Return (x, y) of the center of cell containing provided text 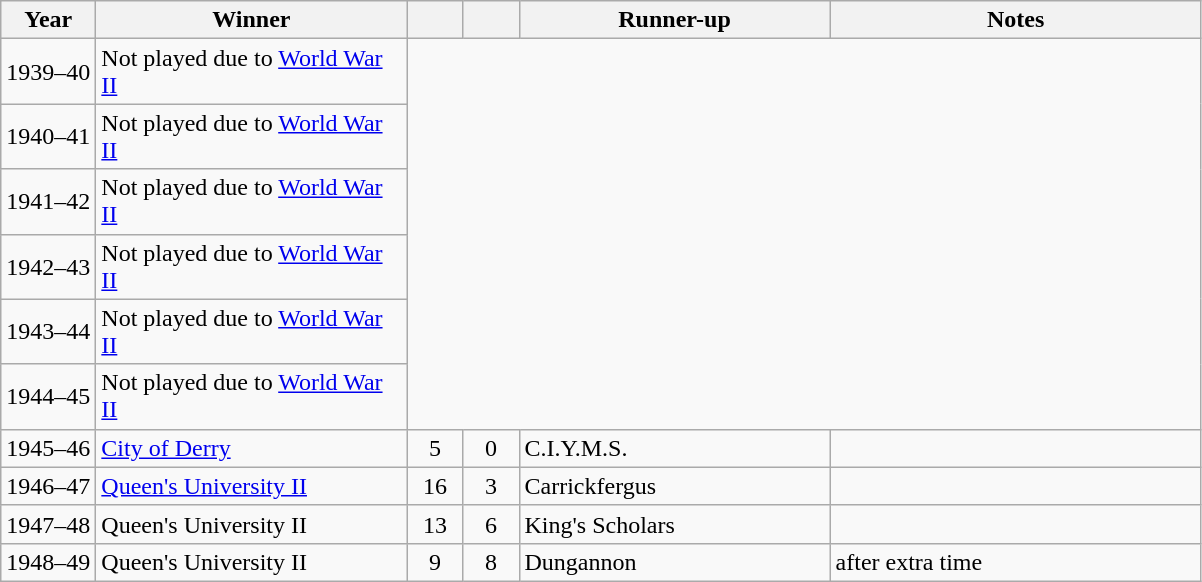
1942–43 (48, 266)
16 (435, 486)
1947–48 (48, 524)
1945–46 (48, 448)
8 (491, 562)
1944–45 (48, 396)
1940–41 (48, 136)
1939–40 (48, 72)
5 (435, 448)
Runner-up (674, 20)
1941–42 (48, 202)
Winner (252, 20)
Dungannon (674, 562)
Carrickfergus (674, 486)
9 (435, 562)
1946–47 (48, 486)
after extra time (1016, 562)
13 (435, 524)
City of Derry (252, 448)
0 (491, 448)
1943–44 (48, 332)
Year (48, 20)
6 (491, 524)
Notes (1016, 20)
C.I.Y.M.S. (674, 448)
3 (491, 486)
King's Scholars (674, 524)
1948–49 (48, 562)
